Identify which cell holds the provided text, then report its (X, Y) central coordinate. 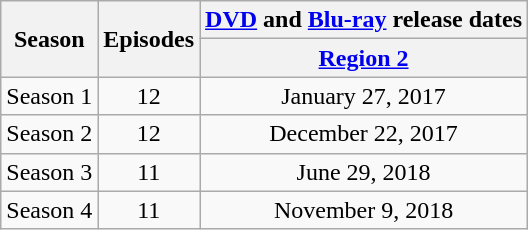
January 27, 2017 (364, 96)
November 9, 2018 (364, 210)
DVD and Blu-ray release dates (364, 20)
Season 1 (50, 96)
December 22, 2017 (364, 134)
Season 4 (50, 210)
Episodes (149, 39)
Season 3 (50, 172)
Region 2 (364, 58)
Season 2 (50, 134)
Season (50, 39)
June 29, 2018 (364, 172)
